Find where the given text appears and provide that cell's center as [x, y] coordinate. 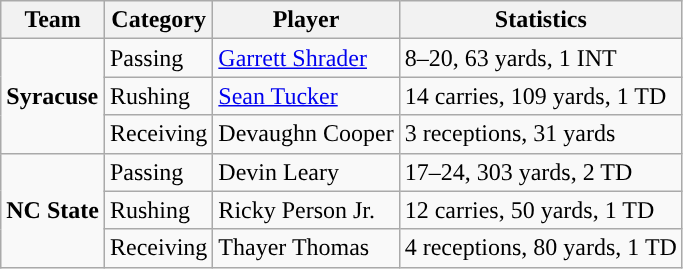
3 receptions, 31 yards [540, 134]
Team [53, 20]
12 carries, 50 yards, 1 TD [540, 210]
Player [306, 20]
17–24, 303 yards, 2 TD [540, 172]
Garrett Shrader [306, 58]
Devaughn Cooper [306, 134]
Thayer Thomas [306, 248]
Statistics [540, 20]
8–20, 63 yards, 1 INT [540, 58]
Ricky Person Jr. [306, 210]
14 carries, 109 yards, 1 TD [540, 96]
Sean Tucker [306, 96]
NC State [53, 210]
4 receptions, 80 yards, 1 TD [540, 248]
Devin Leary [306, 172]
Category [158, 20]
Syracuse [53, 96]
